For the text-containing cell, return its midpoint in [X, Y] coordinate format. 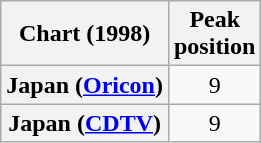
Chart (1998) [85, 34]
Japan (CDTV) [85, 123]
Peakposition [214, 34]
Japan (Oricon) [85, 85]
